Locate the cell with the specified text and output its [x, y] center coordinate. 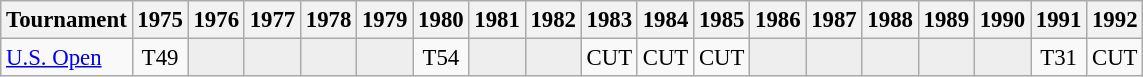
T54 [441, 58]
1987 [834, 20]
1982 [553, 20]
1992 [1115, 20]
1983 [609, 20]
1975 [160, 20]
1976 [216, 20]
1991 [1059, 20]
1981 [497, 20]
1990 [1002, 20]
1989 [946, 20]
T49 [160, 58]
Tournament [66, 20]
1977 [272, 20]
U.S. Open [66, 58]
1979 [385, 20]
1978 [328, 20]
1980 [441, 20]
1984 [665, 20]
T31 [1059, 58]
1988 [890, 20]
1986 [778, 20]
1985 [722, 20]
